Search for the cell housing the specified text and yield its [x, y] center coordinate. 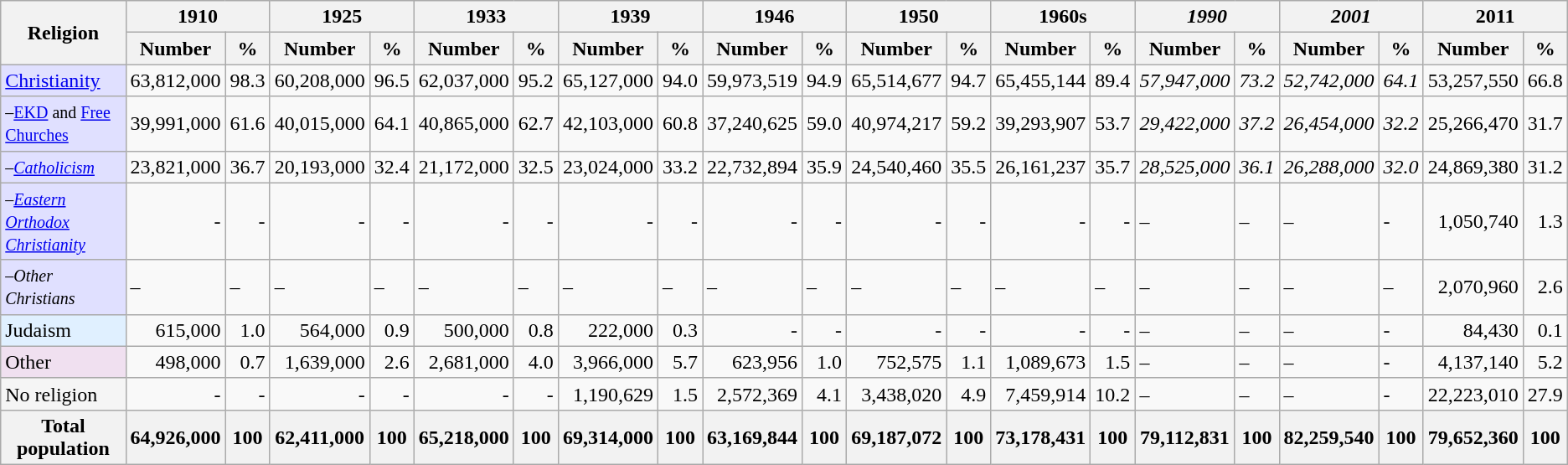
1.3 [1545, 221]
59.0 [824, 124]
62.7 [536, 124]
32.0 [1400, 167]
5.2 [1545, 362]
29,422,000 [1184, 124]
1990 [1207, 17]
2011 [1495, 17]
623,956 [752, 362]
2001 [1351, 17]
96.5 [392, 80]
0.9 [392, 330]
53.7 [1112, 124]
37.2 [1256, 124]
61.6 [248, 124]
24,869,380 [1473, 167]
498,000 [176, 362]
4,137,140 [1473, 362]
1925 [342, 17]
22,223,010 [1473, 394]
39,293,907 [1040, 124]
23,821,000 [176, 167]
21,172,000 [464, 167]
4.1 [824, 394]
1950 [919, 17]
222,000 [608, 330]
28,525,000 [1184, 167]
65,455,144 [1040, 80]
84,430 [1473, 330]
79,112,831 [1184, 437]
Christianity [64, 80]
32.4 [392, 167]
40,015,000 [320, 124]
23,024,000 [608, 167]
564,000 [320, 330]
62,037,000 [464, 80]
39,991,000 [176, 124]
1,190,629 [608, 394]
500,000 [464, 330]
57,947,000 [1184, 80]
Other [64, 362]
62,411,000 [320, 437]
1939 [630, 17]
32.2 [1400, 124]
82,259,540 [1328, 437]
37,240,625 [752, 124]
42,103,000 [608, 124]
33.2 [680, 167]
5.7 [680, 362]
94.0 [680, 80]
1933 [486, 17]
65,127,000 [608, 80]
26,288,000 [1328, 167]
2,572,369 [752, 394]
36.7 [248, 167]
98.3 [248, 80]
35.9 [824, 167]
1,639,000 [320, 362]
–Catholicism [64, 167]
No religion [64, 394]
0.7 [248, 362]
2,070,960 [1473, 287]
22,732,894 [752, 167]
73.2 [1256, 80]
31.2 [1545, 167]
69,314,000 [608, 437]
26,454,000 [1328, 124]
1,050,740 [1473, 221]
31.7 [1545, 124]
4.0 [536, 362]
27.9 [1545, 394]
4.9 [968, 394]
25,266,470 [1473, 124]
40,974,217 [896, 124]
89.4 [1112, 80]
2,681,000 [464, 362]
79,652,360 [1473, 437]
65,514,677 [896, 80]
66.8 [1545, 80]
73,178,431 [1040, 437]
–Eastern Orthodox Christianity [64, 221]
63,812,000 [176, 80]
94.9 [824, 80]
60.8 [680, 124]
60,208,000 [320, 80]
95.2 [536, 80]
752,575 [896, 362]
40,865,000 [464, 124]
36.1 [1256, 167]
0.3 [680, 330]
32.5 [536, 167]
35.7 [1112, 167]
615,000 [176, 330]
0.8 [536, 330]
1946 [774, 17]
3,438,020 [896, 394]
63,169,844 [752, 437]
94.7 [968, 80]
24,540,460 [896, 167]
59,973,519 [752, 80]
53,257,550 [1473, 80]
64,926,000 [176, 437]
Total population [64, 437]
Judaism [64, 330]
65,218,000 [464, 437]
1960s [1063, 17]
0.1 [1545, 330]
20,193,000 [320, 167]
7,459,914 [1040, 394]
26,161,237 [1040, 167]
3,966,000 [608, 362]
10.2 [1112, 394]
–Other Christians [64, 287]
59.2 [968, 124]
–EKD and Free Churches [64, 124]
1910 [198, 17]
35.5 [968, 167]
52,742,000 [1328, 80]
Religion [64, 33]
1,089,673 [1040, 362]
1.1 [968, 362]
69,187,072 [896, 437]
